Scan for the cell matching the given text and deliver its [x, y] coordinate at center. 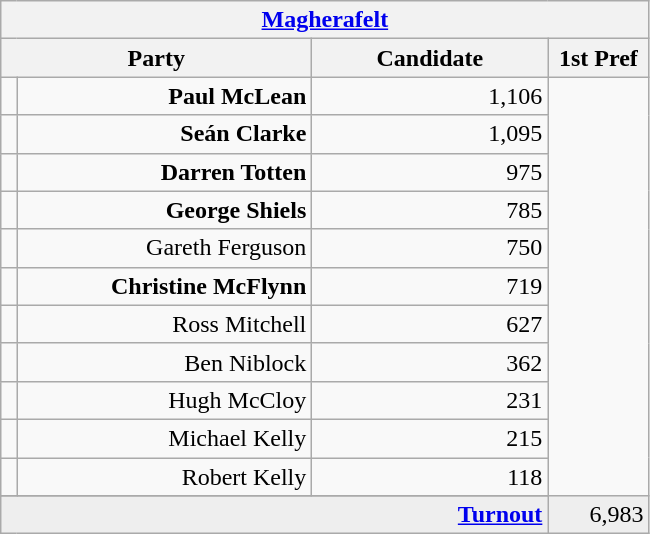
Robert Kelly [164, 477]
118 [430, 477]
Magherafelt [325, 20]
6,983 [598, 515]
Paul McLean [164, 96]
Hugh McCloy [164, 400]
1,106 [430, 96]
750 [430, 248]
975 [430, 172]
362 [430, 362]
627 [430, 324]
215 [430, 438]
1st Pref [598, 58]
Ross Mitchell [164, 324]
Turnout [274, 515]
Candidate [430, 58]
785 [430, 210]
Darren Totten [164, 172]
719 [430, 286]
1,095 [430, 134]
Seán Clarke [164, 134]
Ben Niblock [164, 362]
Michael Kelly [164, 438]
231 [430, 400]
Christine McFlynn [164, 286]
George Shiels [164, 210]
Gareth Ferguson [164, 248]
Party [156, 58]
